Find where the given text appears and provide that cell's center as [x, y] coordinate. 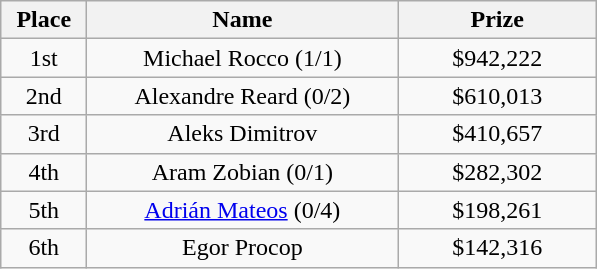
Place [44, 20]
Name [242, 20]
5th [44, 210]
Aleks Dimitrov [242, 134]
3rd [44, 134]
Aram Zobian (0/1) [242, 172]
$198,261 [498, 210]
Prize [498, 20]
4th [44, 172]
Alexandre Reard (0/2) [242, 96]
Michael Rocco (1/1) [242, 58]
Adrián Mateos (0/4) [242, 210]
6th [44, 248]
$410,657 [498, 134]
$282,302 [498, 172]
2nd [44, 96]
$142,316 [498, 248]
1st [44, 58]
Egor Procop [242, 248]
$942,222 [498, 58]
$610,013 [498, 96]
